Identify which cell holds the provided text, then report its [X, Y] central coordinate. 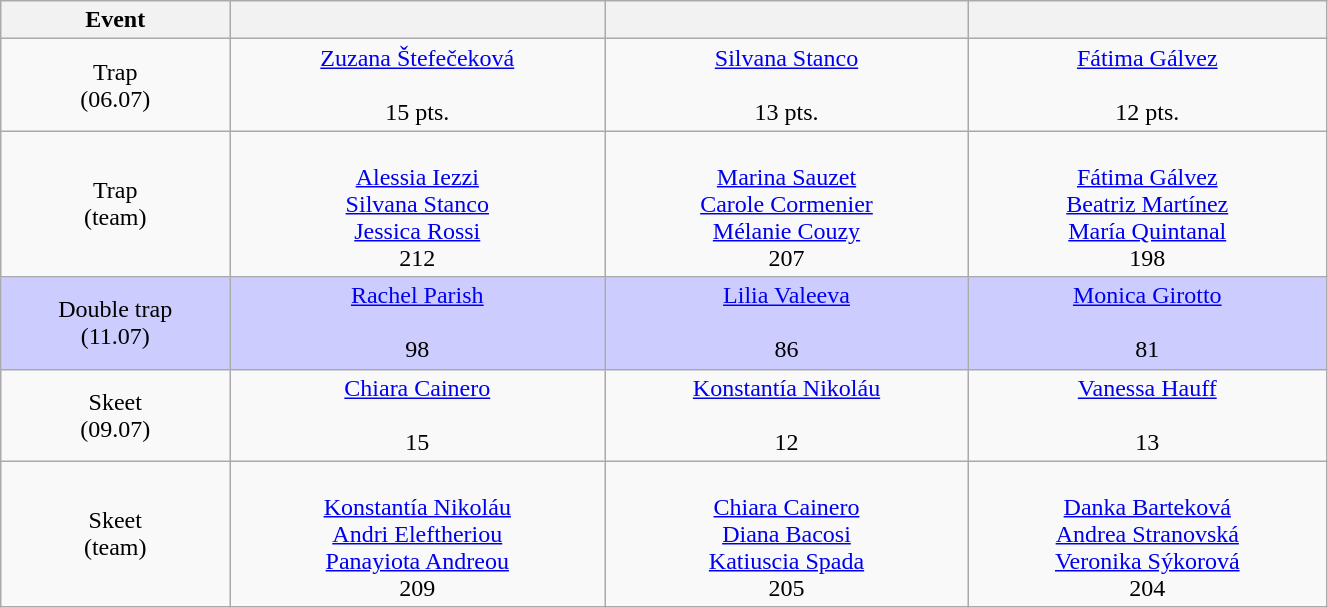
Silvana Stanco 13 pts. [786, 85]
Monica Girotto 81 [1147, 323]
Trap (team) [116, 204]
Konstantía Nikoláu 12 [786, 415]
Double trap (11.07) [116, 323]
Vanessa Hauff 13 [1147, 415]
Skeet (team) [116, 534]
Konstantía NikoláuAndri EleftheriouPanayiota Andreou 209 [418, 534]
Event [116, 20]
Lilia Valeeva 86 [786, 323]
Rachel Parish 98 [418, 323]
Chiara CaineroDiana BacosiKatiuscia Spada 205 [786, 534]
Fátima Gálvez 12 pts. [1147, 85]
Danka BartekováAndrea StranovskáVeronika Sýkorová 204 [1147, 534]
Zuzana Štefečeková 15 pts. [418, 85]
Chiara Cainero 15 [418, 415]
Marina SauzetCarole CormenierMélanie Couzy 207 [786, 204]
Skeet (09.07) [116, 415]
Fátima GálvezBeatriz MartínezMaría Quintanal 198 [1147, 204]
Alessia IezziSilvana StancoJessica Rossi 212 [418, 204]
Trap (06.07) [116, 85]
